Output the (x, y) coordinate of the center of the cell containing the given text.  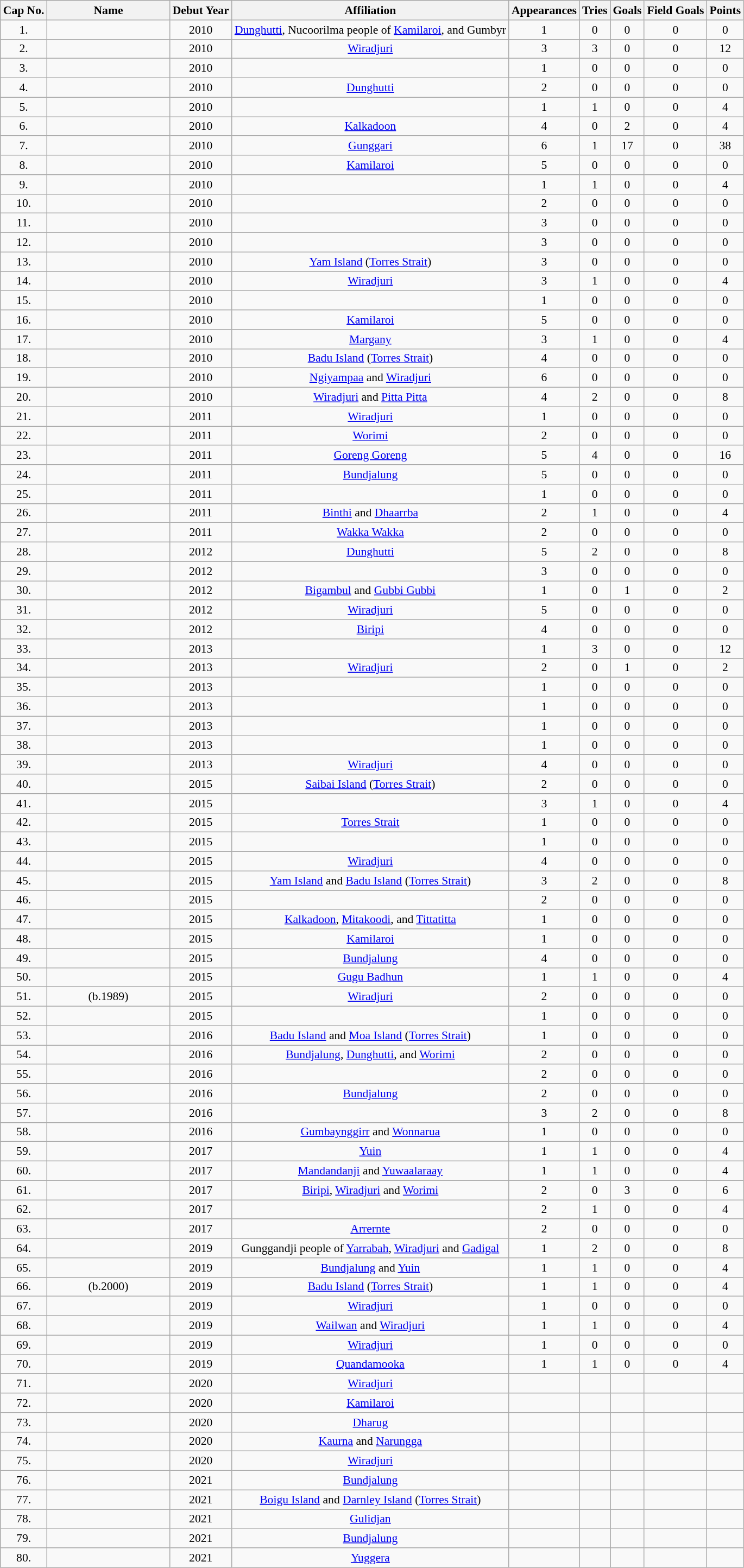
Bigambul and Gubbi Gubbi (370, 591)
Margany (370, 339)
Ngiyampaa and Wiradjuri (370, 378)
Arrernte (370, 1229)
32. (24, 629)
Wakka Wakka (370, 533)
62. (24, 1210)
66. (24, 1287)
19. (24, 378)
Dharug (370, 1422)
Kalkadoon (370, 127)
65. (24, 1268)
Gulidjan (370, 1519)
9. (24, 185)
13. (24, 262)
41. (24, 804)
16 (725, 456)
(b.1989) (108, 997)
Mandandanji and Yuwaalaraay (370, 1171)
Kaurna and Narungga (370, 1441)
10. (24, 204)
42. (24, 823)
58. (24, 1132)
Dunghutti, Nucoorilma people of Kamilaroi, and Gumbyr (370, 30)
55. (24, 1074)
40. (24, 784)
38. (24, 745)
36. (24, 707)
17. (24, 339)
(b.2000) (108, 1287)
44. (24, 862)
59. (24, 1152)
Kalkadoon, Mitakoodi, and Tittatitta (370, 920)
22. (24, 436)
Yuggera (370, 1558)
61. (24, 1190)
23. (24, 456)
67. (24, 1306)
Cap No. (24, 10)
73. (24, 1422)
Gunggari (370, 146)
48. (24, 939)
33. (24, 649)
20. (24, 397)
Wailwan and Wiradjuri (370, 1326)
Points (725, 10)
Debut Year (201, 10)
56. (24, 1093)
38 (725, 146)
Gugu Badhun (370, 977)
Quandamooka (370, 1364)
34. (24, 668)
71. (24, 1384)
21. (24, 416)
2. (24, 49)
49. (24, 958)
68. (24, 1326)
14. (24, 281)
72. (24, 1403)
Goreng Goreng (370, 456)
51. (24, 997)
35. (24, 687)
37. (24, 726)
77. (24, 1500)
Badu Island and Moa Island (Torres Strait) (370, 1035)
Affiliation (370, 10)
Bundjalung and Yuin (370, 1268)
64. (24, 1248)
53. (24, 1035)
Goals (628, 10)
79. (24, 1539)
15. (24, 301)
8. (24, 165)
Worimi (370, 436)
45. (24, 881)
6. (24, 127)
Yam Island and Badu Island (Torres Strait) (370, 881)
Name (108, 10)
39. (24, 765)
Biripi (370, 629)
Biripi, Wiradjuri and Worimi (370, 1190)
Torres Strait (370, 823)
Yuin (370, 1152)
30. (24, 591)
43. (24, 842)
17 (628, 146)
47. (24, 920)
27. (24, 533)
28. (24, 552)
Binthi and Dhaarrba (370, 513)
50. (24, 977)
5. (24, 107)
Boigu Island and Darnley Island (Torres Strait) (370, 1500)
12. (24, 243)
26. (24, 513)
25. (24, 494)
74. (24, 1441)
60. (24, 1171)
18. (24, 358)
52. (24, 1016)
1. (24, 30)
69. (24, 1345)
57. (24, 1113)
Appearances (544, 10)
Yam Island (Torres Strait) (370, 262)
70. (24, 1364)
24. (24, 475)
76. (24, 1481)
Wiradjuri and Pitta Pitta (370, 397)
Saibai Island (Torres Strait) (370, 784)
80. (24, 1558)
3. (24, 68)
75. (24, 1461)
46. (24, 900)
4. (24, 88)
7. (24, 146)
Bundjalung, Dunghutti, and Worimi (370, 1055)
11. (24, 223)
78. (24, 1519)
63. (24, 1229)
Tries (595, 10)
Gunggandji people of Yarrabah, Wiradjuri and Gadigal (370, 1248)
Field Goals (676, 10)
16. (24, 320)
29. (24, 571)
31. (24, 610)
54. (24, 1055)
Gumbaynggirr and Wonnarua (370, 1132)
